Output the [x, y] coordinate of the center of the cell containing the given text.  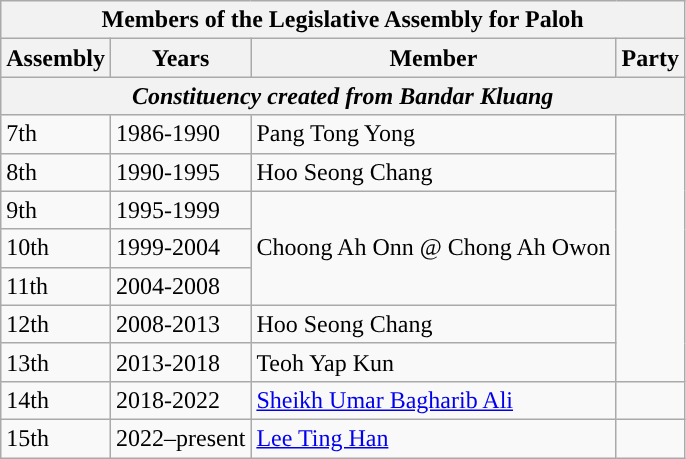
1999-2004 [180, 248]
Constituency created from Bandar Kluang [343, 96]
9th [56, 210]
2008-2013 [180, 324]
2004-2008 [180, 286]
Members of the Legislative Assembly for Paloh [343, 20]
8th [56, 172]
1995-1999 [180, 210]
10th [56, 248]
Years [180, 58]
1990-1995 [180, 172]
Pang Tong Yong [434, 134]
Member [434, 58]
Teoh Yap Kun [434, 362]
Sheikh Umar Bagharib Ali [434, 400]
2013-2018 [180, 362]
2022–present [180, 438]
13th [56, 362]
1986-1990 [180, 134]
Assembly [56, 58]
15th [56, 438]
Choong Ah Onn @ Chong Ah Owon [434, 248]
11th [56, 286]
7th [56, 134]
2018-2022 [180, 400]
12th [56, 324]
14th [56, 400]
Party [650, 58]
Lee Ting Han [434, 438]
